For the text-containing cell, return its midpoint in [x, y] coordinate format. 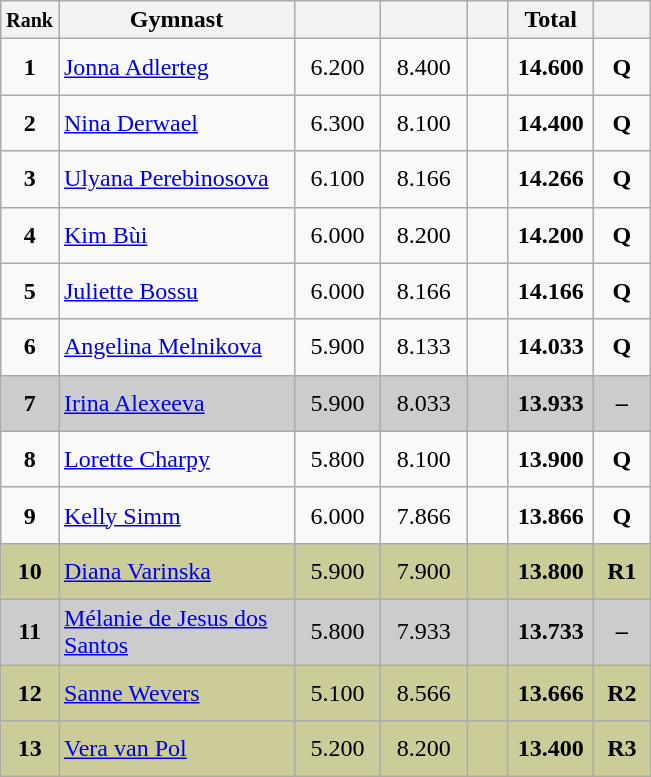
13.900 [551, 459]
11 [30, 632]
12 [30, 692]
6.300 [338, 123]
10 [30, 571]
Diana Varinska [176, 571]
R1 [622, 571]
4 [30, 235]
Kim Bùi [176, 235]
13.733 [551, 632]
Vera van Pol [176, 749]
7.933 [424, 632]
13.866 [551, 515]
8.133 [424, 347]
Sanne Wevers [176, 692]
Lorette Charpy [176, 459]
Gymnast [176, 20]
Irina Alexeeva [176, 403]
8 [30, 459]
9 [30, 515]
5.200 [338, 749]
14.033 [551, 347]
13.933 [551, 403]
Angelina Melnikova [176, 347]
13.666 [551, 692]
13 [30, 749]
7 [30, 403]
14.600 [551, 67]
R2 [622, 692]
1 [30, 67]
Rank [30, 20]
6.200 [338, 67]
5.100 [338, 692]
6.100 [338, 179]
13.400 [551, 749]
Nina Derwael [176, 123]
14.200 [551, 235]
8.566 [424, 692]
2 [30, 123]
Kelly Simm [176, 515]
5 [30, 291]
14.166 [551, 291]
8.033 [424, 403]
Juliette Bossu [176, 291]
Mélanie de Jesus dos Santos [176, 632]
R3 [622, 749]
6 [30, 347]
Ulyana Perebinosova [176, 179]
14.400 [551, 123]
Total [551, 20]
7.866 [424, 515]
3 [30, 179]
Jonna Adlerteg [176, 67]
13.800 [551, 571]
7.900 [424, 571]
14.266 [551, 179]
8.400 [424, 67]
